Find where the given text appears and provide that cell's center as (x, y) coordinate. 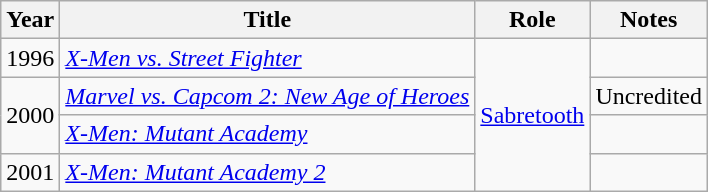
Year (30, 20)
Role (532, 20)
Title (268, 20)
Sabretooth (532, 115)
2000 (30, 115)
1996 (30, 58)
Uncredited (649, 96)
X-Men vs. Street Fighter (268, 58)
2001 (30, 172)
X-Men: Mutant Academy 2 (268, 172)
Notes (649, 20)
X-Men: Mutant Academy (268, 134)
Marvel vs. Capcom 2: New Age of Heroes (268, 96)
